Output the [X, Y] coordinate of the center of the cell containing the given text.  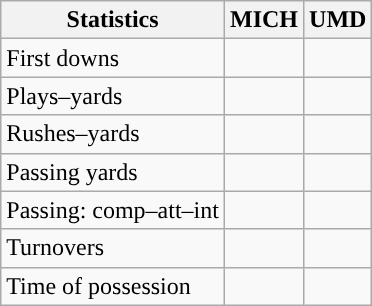
Turnovers [113, 248]
UMD [338, 20]
Rushes–yards [113, 134]
Passing: comp–att–int [113, 210]
Plays–yards [113, 96]
First downs [113, 58]
Passing yards [113, 172]
Time of possession [113, 286]
Statistics [113, 20]
MICH [264, 20]
